Return the (X, Y) coordinate for the center point of the cell that contains the specified text.  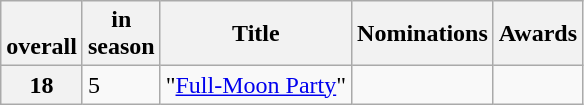
inseason (121, 34)
"Full-Moon Party" (256, 85)
18 (42, 85)
5 (121, 85)
Awards (538, 34)
Title (256, 34)
overall (42, 34)
Nominations (423, 34)
